Pinpoint the cell where the given text exists, returning its (X, Y) midpoint coordinate. 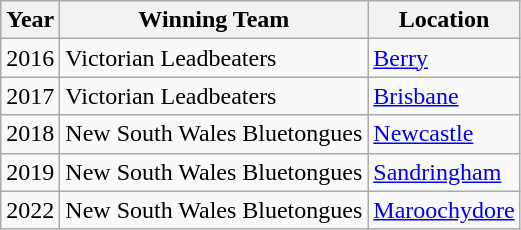
Winning Team (214, 20)
2016 (30, 58)
Berry (444, 58)
2017 (30, 96)
2019 (30, 172)
Location (444, 20)
2018 (30, 134)
Maroochydore (444, 210)
Brisbane (444, 96)
2022 (30, 210)
Newcastle (444, 134)
Sandringham (444, 172)
Year (30, 20)
